Extract the (X, Y) coordinate from the center of the cell holding the provided text.  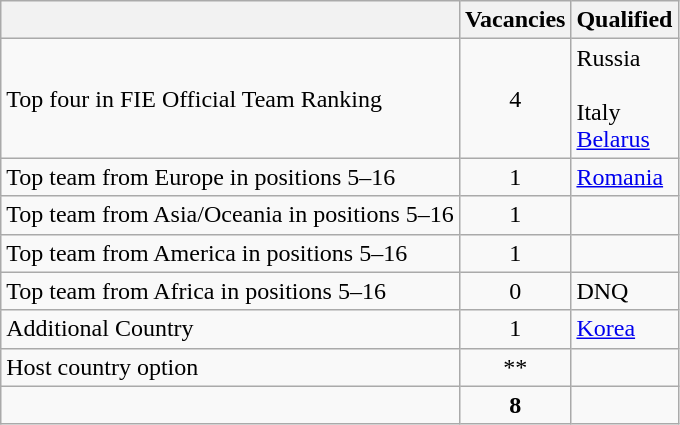
Top team from Europe in positions 5–16 (230, 177)
** (515, 367)
Korea (624, 329)
Qualified (624, 20)
Top team from Asia/Oceania in positions 5–16 (230, 215)
8 (515, 405)
Vacancies (515, 20)
Russia Italy Belarus (624, 98)
Additional Country (230, 329)
Top four in FIE Official Team Ranking (230, 98)
4 (515, 98)
DNQ (624, 291)
Romania (624, 177)
0 (515, 291)
Top team from America in positions 5–16 (230, 253)
Top team from Africa in positions 5–16 (230, 291)
Host country option (230, 367)
